Pinpoint the cell where the given text exists, returning its (X, Y) midpoint coordinate. 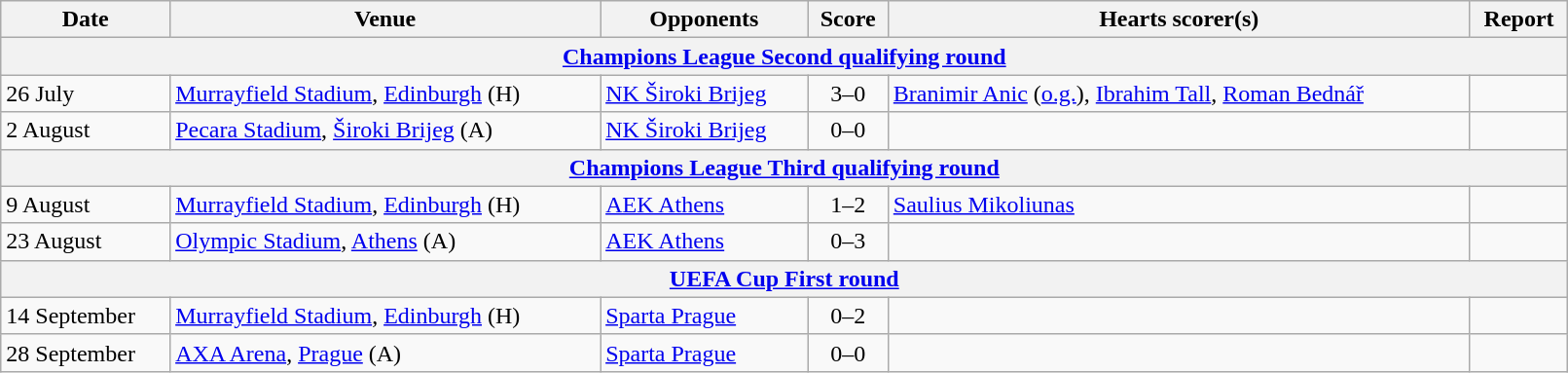
Pecara Stadium, Široki Brijeg (A) (385, 131)
Date (86, 19)
2 August (86, 131)
Report (1518, 19)
Score (848, 19)
28 September (86, 353)
14 September (86, 316)
3–0 (848, 93)
Opponents (705, 19)
Champions League Second qualifying round (784, 56)
Champions League Third qualifying round (784, 168)
Venue (385, 19)
26 July (86, 93)
Hearts scorer(s) (1179, 19)
Saulius Mikoliunas (1179, 205)
Olympic Stadium, Athens (A) (385, 242)
Branimir Anic (o.g.), Ibrahim Tall, Roman Bednář (1179, 93)
0–2 (848, 316)
1–2 (848, 205)
9 August (86, 205)
0–3 (848, 242)
AXA Arena, Prague (A) (385, 353)
23 August (86, 242)
UEFA Cup First round (784, 279)
